Pinpoint the cell where the given text exists, returning its [x, y] midpoint coordinate. 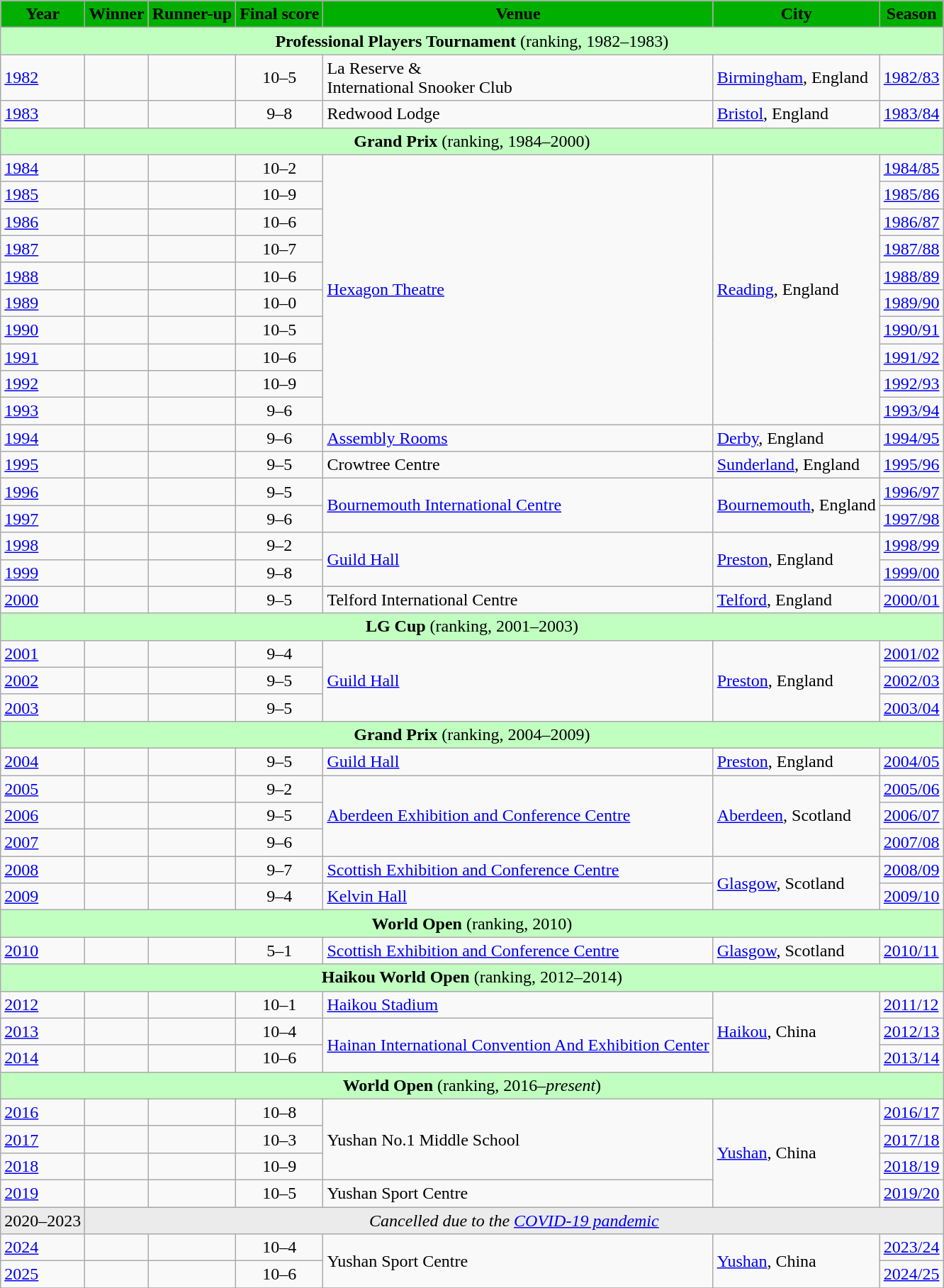
Telford, England [797, 600]
2013/14 [911, 1058]
Reading, England [797, 289]
La Reserve &International Snooker Club [518, 78]
1990/91 [911, 330]
Aberdeen, Scotland [797, 816]
2003/04 [911, 707]
1991 [43, 357]
1984 [43, 168]
2013 [43, 1031]
2010/11 [911, 951]
Bournemouth International Centre [518, 505]
Hainan International Convention And Exhibition Center [518, 1045]
Final score [279, 14]
2018/19 [911, 1166]
Bristol, England [797, 114]
2011/12 [911, 1004]
2010 [43, 951]
1985 [43, 195]
2019 [43, 1193]
1988/89 [911, 276]
2019/20 [911, 1193]
10–7 [279, 249]
1992/93 [911, 384]
2009 [43, 897]
Yushan No.1 Middle School [518, 1139]
1993 [43, 411]
Cancelled due to the COVID-19 pandemic [515, 1220]
Haikou Stadium [518, 1004]
10–3 [279, 1139]
1987/88 [911, 249]
1991/92 [911, 357]
2014 [43, 1058]
2001 [43, 654]
Aberdeen Exhibition and Conference Centre [518, 816]
Bournemouth, England [797, 505]
Crowtree Centre [518, 465]
2012/13 [911, 1031]
1982/83 [911, 78]
10–2 [279, 168]
2009/10 [911, 897]
2008 [43, 870]
1987 [43, 249]
Redwood Lodge [518, 114]
Hexagon Theatre [518, 289]
1993/94 [911, 411]
1986/87 [911, 222]
1986 [43, 222]
1994/95 [911, 438]
2018 [43, 1166]
10–1 [279, 1004]
2016 [43, 1112]
Assembly Rooms [518, 438]
1995 [43, 465]
1998 [43, 546]
World Open (ranking, 2016–present) [472, 1085]
5–1 [279, 951]
2025 [43, 1275]
2007/08 [911, 843]
1995/96 [911, 465]
1989/90 [911, 303]
Professional Players Tournament (ranking, 1982–1983) [472, 41]
1988 [43, 276]
2024/25 [911, 1275]
Venue [518, 14]
Winner [116, 14]
1982 [43, 78]
1984/85 [911, 168]
2005/06 [911, 789]
2016/17 [911, 1112]
1983 [43, 114]
Birmingham, England [797, 78]
2006/07 [911, 816]
LG Cup (ranking, 2001–2003) [472, 627]
Haikou, China [797, 1031]
Season [911, 14]
1985/86 [911, 195]
2005 [43, 789]
1994 [43, 438]
10–0 [279, 303]
9–7 [279, 870]
1990 [43, 330]
2002 [43, 681]
1989 [43, 303]
2006 [43, 816]
2007 [43, 843]
Derby, England [797, 438]
City [797, 14]
Grand Prix (ranking, 2004–2009) [472, 734]
2001/02 [911, 654]
2002/03 [911, 681]
2017 [43, 1139]
2023/24 [911, 1248]
Haikou World Open (ranking, 2012–2014) [472, 978]
2000/01 [911, 600]
1999 [43, 573]
2012 [43, 1004]
2020–2023 [43, 1220]
2003 [43, 707]
2024 [43, 1248]
10–8 [279, 1112]
1997 [43, 519]
Year [43, 14]
Grand Prix (ranking, 1984–2000) [472, 141]
2000 [43, 600]
2008/09 [911, 870]
1996/97 [911, 492]
Runner-up [192, 14]
Sunderland, England [797, 465]
1992 [43, 384]
1983/84 [911, 114]
1996 [43, 492]
Kelvin Hall [518, 897]
2017/18 [911, 1139]
2004 [43, 761]
1998/99 [911, 546]
World Open (ranking, 2010) [472, 924]
2004/05 [911, 761]
1999/00 [911, 573]
Telford International Centre [518, 600]
1997/98 [911, 519]
